Return [X, Y] of the center of cell containing provided text 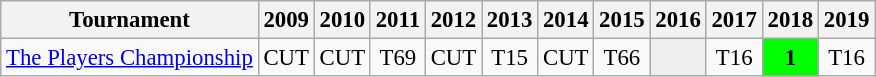
2012 [453, 20]
2011 [398, 20]
2016 [678, 20]
1 [790, 58]
T15 [510, 58]
2014 [566, 20]
Tournament [130, 20]
The Players Championship [130, 58]
T66 [622, 58]
2010 [342, 20]
2015 [622, 20]
T69 [398, 58]
2018 [790, 20]
2017 [734, 20]
2013 [510, 20]
2019 [846, 20]
2009 [286, 20]
